Capture the cell that displays the provided text and extract its (X, Y) central coordinate. 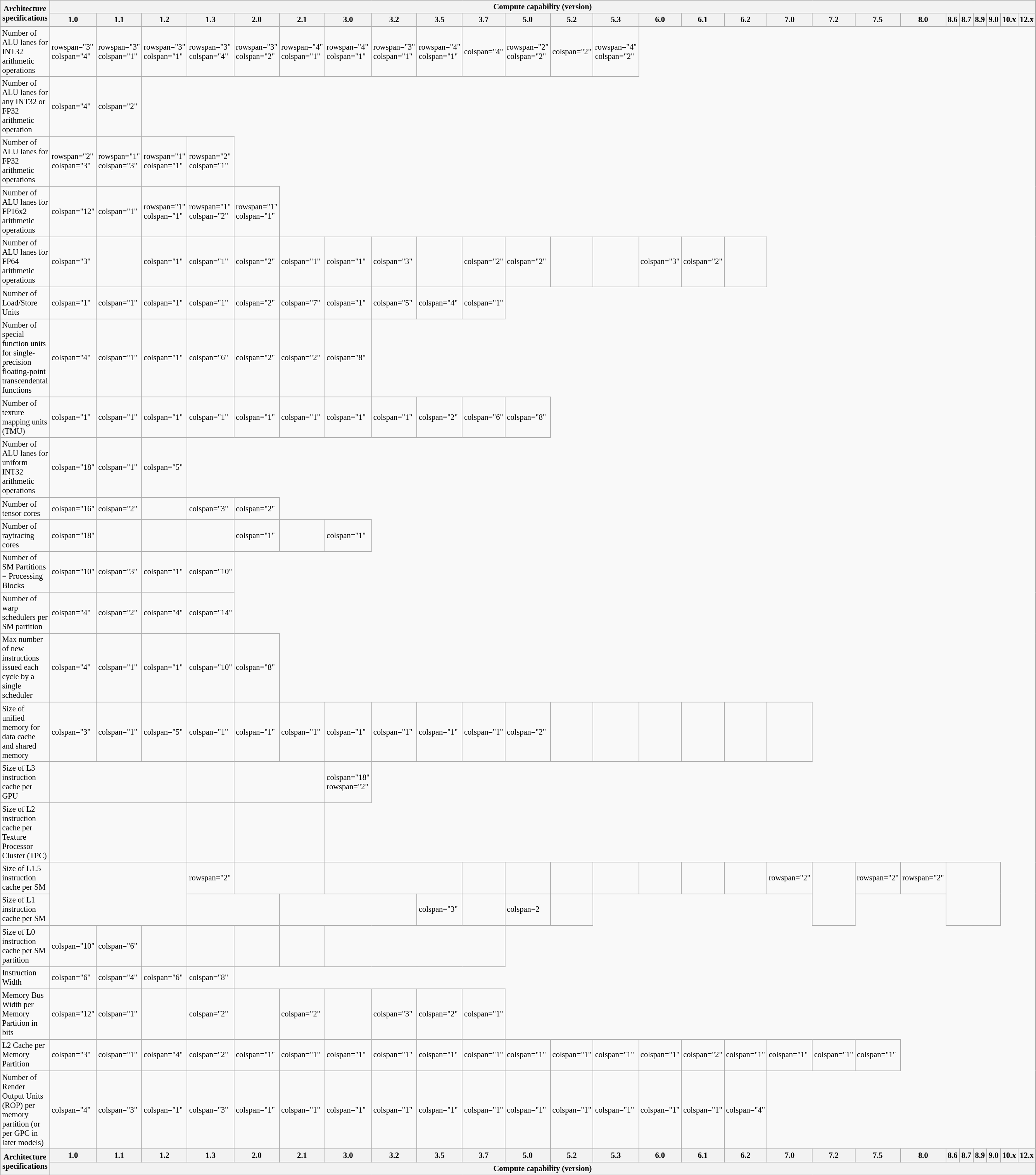
rowspan="1" colspan="2" (211, 212)
rowspan="2" colspan="1" (211, 161)
Number of ALU lanes for FP64 arithmetic operations (25, 262)
L2 Cache per Memory Partition (25, 1055)
rowspan="3" colspan="2" (257, 52)
colspan=2 (528, 909)
Number of ALU lanes for INT32 arithmetic operations (25, 52)
Size of unified memory for data cache and shared memory (25, 732)
colspan="7" (302, 303)
Number of ALU lanes for FP16x2 arithmetic operations (25, 212)
Size of L2 instruction cache per Texture Processor Cluster (TPC) (25, 832)
colspan="18" rowspan="2" (348, 782)
Instruction Width (25, 978)
Number of ALU lanes for uniform INT32 arithmetic operations (25, 468)
Number of raytracing cores (25, 535)
Number of ALU lanes for FP32 arithmetic operations (25, 161)
Size of L3 instruction cache per GPU (25, 782)
Number of tensor cores (25, 509)
Number of Load/Store Units (25, 303)
Max number of new instructions issued each cycle by a single scheduler (25, 668)
Memory Bus Width per Memory Partition in bits (25, 1014)
Size of L0 instruction cache per SM partition (25, 946)
colspan="16" (73, 509)
Number of SM Partitions = Processing Blocks (25, 572)
Size of L1.5 instruction cache per SM (25, 878)
rowspan="4" colspan="2" (616, 52)
Number of warp schedulers per SM partition (25, 613)
rowspan="1" colspan="3" (119, 161)
Number of Render Output Units (ROP) per memory partition (or per GPC in later models) (25, 1110)
Size of L1 instruction cache per SM (25, 909)
rowspan="2" colspan="2" (528, 52)
colspan="14" (211, 613)
rowspan="2" colspan="3" (73, 161)
Number of special function units for single-precision floating-point transcendental functions (25, 358)
Number of ALU lanes for any INT32 or FP32 arithmetic operation (25, 106)
Number of texture mapping units (TMU) (25, 417)
